Detect which cell encompasses the target text, then output its [X, Y] center coordinate. 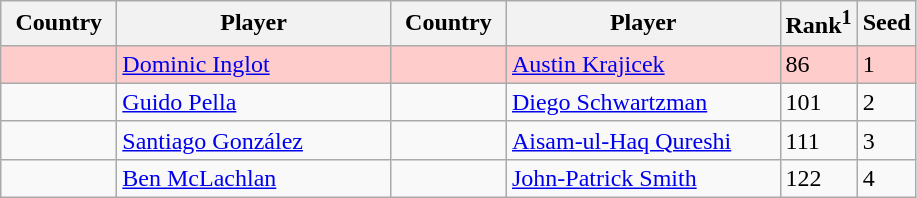
Aisam-ul-Haq Qureshi [643, 140]
3 [886, 140]
101 [818, 102]
John-Patrick Smith [643, 178]
2 [886, 102]
Austin Krajicek [643, 64]
Guido Pella [254, 102]
Santiago González [254, 140]
Diego Schwartzman [643, 102]
Ben McLachlan [254, 178]
Dominic Inglot [254, 64]
Rank1 [818, 24]
122 [818, 178]
86 [818, 64]
Seed [886, 24]
111 [818, 140]
1 [886, 64]
4 [886, 178]
